Locate the cell with the specified text and output its (X, Y) center coordinate. 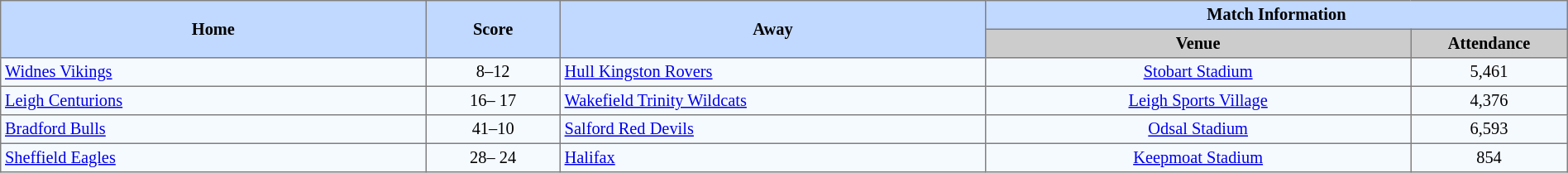
Leigh Sports Village (1198, 100)
854 (1489, 157)
8–12 (493, 72)
6,593 (1489, 129)
Away (772, 30)
Hull Kingston Rovers (772, 72)
Odsal Stadium (1198, 129)
Home (213, 30)
Stobart Stadium (1198, 72)
Salford Red Devils (772, 129)
16– 17 (493, 100)
Widnes Vikings (213, 72)
Halifax (772, 157)
Keepmoat Stadium (1198, 157)
4,376 (1489, 100)
Bradford Bulls (213, 129)
Venue (1198, 43)
Wakefield Trinity Wildcats (772, 100)
Match Information (1277, 15)
5,461 (1489, 72)
Leigh Centurions (213, 100)
28– 24 (493, 157)
41–10 (493, 129)
Sheffield Eagles (213, 157)
Score (493, 30)
Attendance (1489, 43)
